Output the [x, y] coordinate of the center of the cell containing the given text.  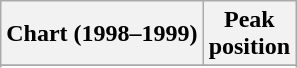
Peakposition [249, 34]
Chart (1998–1999) [102, 34]
